Locate the cell with the specified text and output its (X, Y) center coordinate. 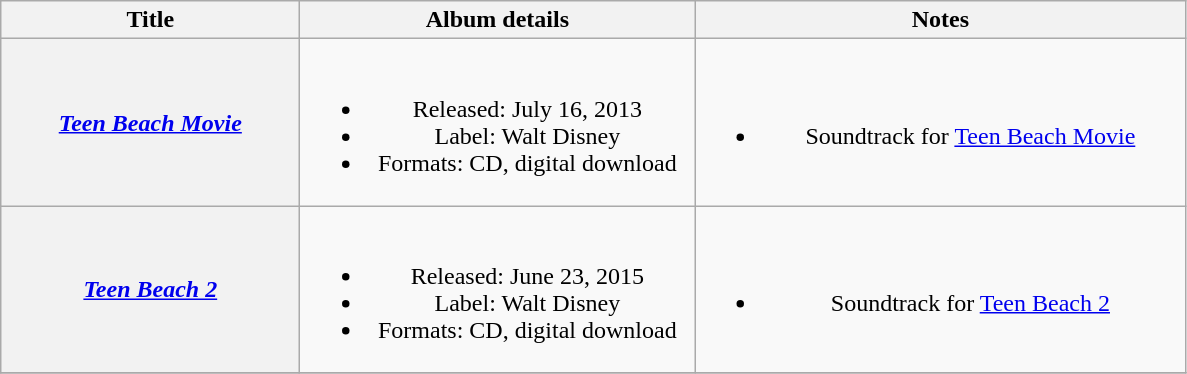
Released: June 23, 2015Label: Walt DisneyFormats: CD, digital download (498, 290)
Released: July 16, 2013Label: Walt DisneyFormats: CD, digital download (498, 122)
Title (150, 20)
Teen Beach 2 (150, 290)
Teen Beach Movie (150, 122)
Soundtrack for Teen Beach 2 (940, 290)
Notes (940, 20)
Album details (498, 20)
Soundtrack for Teen Beach Movie (940, 122)
